From the cell containing the given text, extract its center point as (x, y) coordinate. 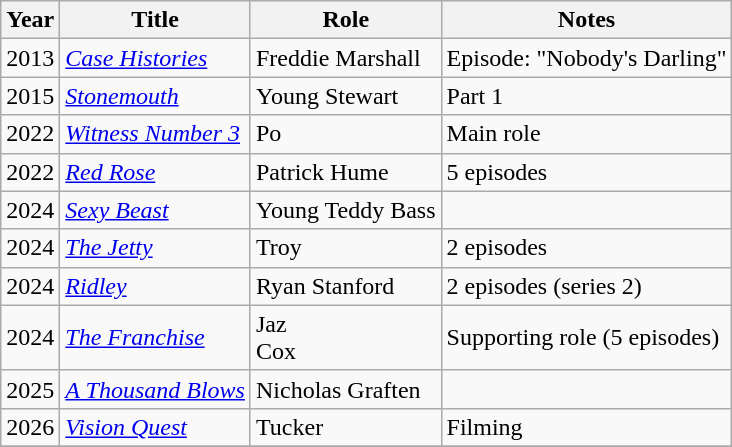
Sexy Beast (156, 210)
2 episodes (series 2) (586, 286)
Nicholas Graften (346, 389)
Stonemouth (156, 96)
2026 (30, 427)
Notes (586, 20)
The Franchise (156, 338)
Title (156, 20)
Vision Quest (156, 427)
Supporting role (5 episodes) (586, 338)
2015 (30, 96)
2013 (30, 58)
Young Teddy Bass (346, 210)
Year (30, 20)
Po (346, 134)
Part 1 (586, 96)
A Thousand Blows (156, 389)
Tucker (346, 427)
Filming (586, 427)
2 episodes (586, 248)
5 episodes (586, 172)
Case Histories (156, 58)
Freddie Marshall (346, 58)
Red Rose (156, 172)
JazCox (346, 338)
Young Stewart (346, 96)
Episode: "Nobody's Darling" (586, 58)
Main role (586, 134)
Ryan Stanford (346, 286)
Role (346, 20)
The Jetty (156, 248)
2025 (30, 389)
Troy (346, 248)
Patrick Hume (346, 172)
Witness Number 3 (156, 134)
Ridley (156, 286)
